Capture the cell that displays the provided text and extract its (X, Y) central coordinate. 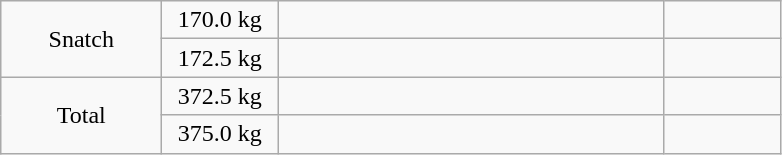
Snatch (82, 39)
Total (82, 115)
375.0 kg (220, 134)
172.5 kg (220, 58)
170.0 kg (220, 20)
372.5 kg (220, 96)
